Return (x, y) of the center of cell containing provided text 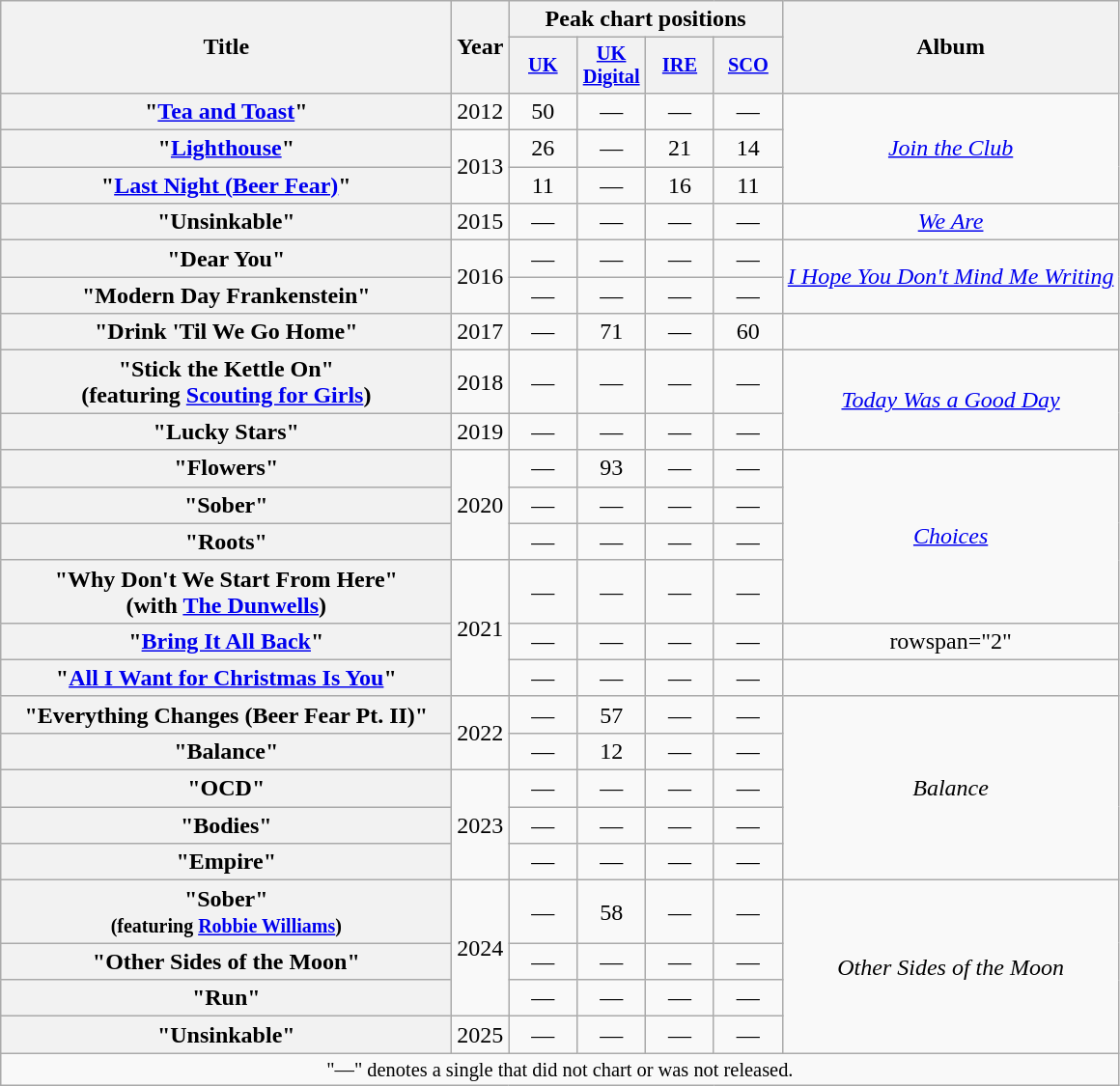
"Drink 'Til We Go Home" (226, 332)
2022 (481, 733)
"Roots" (226, 542)
"All I Want for Christmas Is You" (226, 678)
Peak chart positions (645, 19)
"Lucky Stars" (226, 432)
UK (543, 66)
Today Was a Good Day (950, 400)
93 (612, 468)
2015 (481, 222)
12 (612, 751)
"Why Don't We Start From Here"(with The Dunwells) (226, 591)
"Run" (226, 998)
2012 (481, 111)
I Hope You Don't Mind Me Writing (950, 277)
2023 (481, 825)
"Dear You" (226, 259)
Album (950, 47)
2019 (481, 432)
2024 (481, 948)
Year (481, 47)
26 (543, 149)
16 (680, 185)
50 (543, 111)
21 (680, 149)
2025 (481, 1035)
"—" denotes a single that did not chart or was not released. (560, 1070)
"Empire" (226, 862)
2017 (481, 332)
We Are (950, 222)
2020 (481, 505)
71 (612, 332)
Balance (950, 788)
SCO (747, 66)
Choices (950, 537)
"OCD" (226, 789)
2018 (481, 382)
Join the Club (950, 148)
"Other Sides of the Moon" (226, 961)
"Bring It All Back" (226, 641)
"Balance" (226, 751)
"Bodies" (226, 825)
57 (612, 714)
Other Sides of the Moon (950, 967)
UK Digital (612, 66)
"Everything Changes (Beer Fear Pt. II)" (226, 714)
"Stick the Kettle On"(featuring Scouting for Girls) (226, 382)
58 (612, 911)
"Tea and Toast" (226, 111)
IRE (680, 66)
2021 (481, 627)
"Modern Day Frankenstein" (226, 295)
2016 (481, 277)
rowspan="2" (950, 641)
"Flowers" (226, 468)
"Sober" (226, 505)
14 (747, 149)
"Lighthouse" (226, 149)
60 (747, 332)
"Sober"(featuring Robbie Williams) (226, 911)
Title (226, 47)
"Last Night (Beer Fear)" (226, 185)
2013 (481, 167)
